Extract the [x, y] coordinate from the center of the cell holding the provided text.  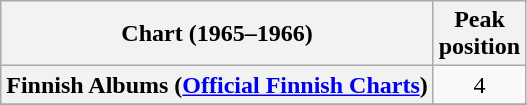
4 [479, 85]
Peak position [479, 34]
Finnish Albums (Official Finnish Charts) [217, 85]
Chart (1965–1966) [217, 34]
